Return [x, y] of the center of cell containing provided text 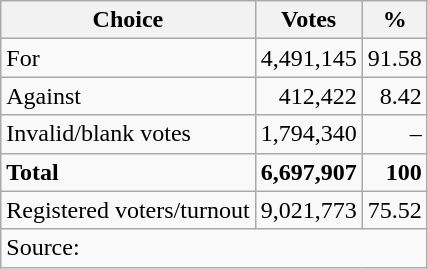
Against [128, 96]
6,697,907 [308, 172]
75.52 [394, 210]
– [394, 134]
9,021,773 [308, 210]
412,422 [308, 96]
91.58 [394, 58]
4,491,145 [308, 58]
Registered voters/turnout [128, 210]
8.42 [394, 96]
Invalid/blank votes [128, 134]
Source: [214, 248]
Total [128, 172]
Votes [308, 20]
% [394, 20]
For [128, 58]
1,794,340 [308, 134]
Choice [128, 20]
100 [394, 172]
